Determine the [x, y] coordinate at the center of the cell enclosing the given text.  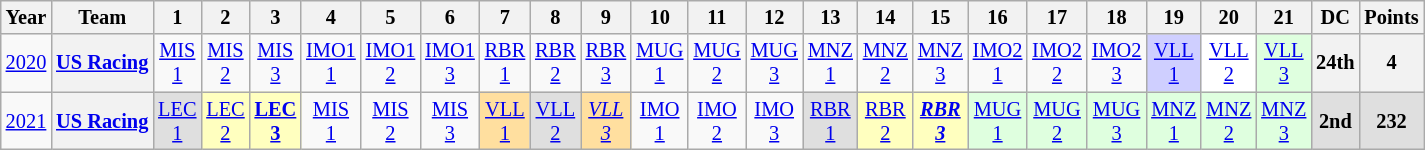
LEC2 [225, 121]
13 [830, 17]
Year [26, 17]
3 [276, 17]
IMO23 [1117, 63]
IMO22 [1057, 63]
DC [1335, 17]
LEC3 [276, 121]
18 [1117, 17]
10 [660, 17]
1 [177, 17]
IMO13 [450, 63]
7 [505, 17]
6 [450, 17]
232 [1391, 121]
LEC1 [177, 121]
20 [1228, 17]
2 [225, 17]
IMO12 [391, 63]
2nd [1335, 121]
16 [998, 17]
IMO3 [774, 121]
IMO2 [716, 121]
15 [940, 17]
21 [1284, 17]
9 [606, 17]
17 [1057, 17]
24th [1335, 63]
8 [555, 17]
12 [774, 17]
2021 [26, 121]
IMO1 [660, 121]
Points [1391, 17]
11 [716, 17]
IMO21 [998, 63]
5 [391, 17]
14 [886, 17]
Team [102, 17]
IMO11 [331, 63]
2020 [26, 63]
19 [1174, 17]
